Provide the [x, y] coordinate of the cell's center where the given text is located.  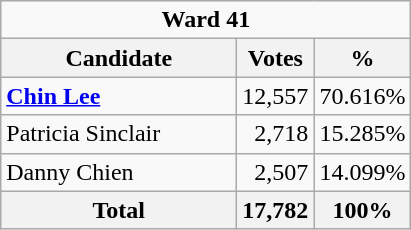
17,782 [276, 210]
14.099% [362, 172]
Candidate [119, 58]
Total [119, 210]
Ward 41 [206, 20]
% [362, 58]
2,718 [276, 134]
2,507 [276, 172]
100% [362, 210]
15.285% [362, 134]
Patricia Sinclair [119, 134]
70.616% [362, 96]
Danny Chien [119, 172]
Votes [276, 58]
Chin Lee [119, 96]
12,557 [276, 96]
